Detect which cell encompasses the target text, then output its (x, y) center coordinate. 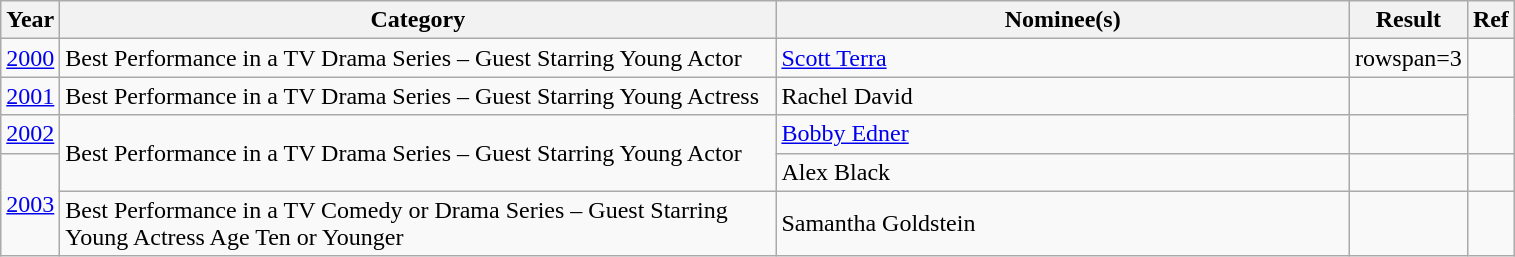
2003 (30, 204)
2001 (30, 96)
Year (30, 20)
Bobby Edner (1063, 134)
2002 (30, 134)
Best Performance in a TV Comedy or Drama Series – Guest Starring Young Actress Age Ten or Younger (418, 224)
Category (418, 20)
Best Performance in a TV Drama Series – Guest Starring Young Actress (418, 96)
rowspan=3 (1408, 58)
2000 (30, 58)
Samantha Goldstein (1063, 224)
Result (1408, 20)
Nominee(s) (1063, 20)
Ref (1490, 20)
Alex Black (1063, 172)
Scott Terra (1063, 58)
Rachel David (1063, 96)
